Output the [x, y] coordinate of the center of the cell containing the given text.  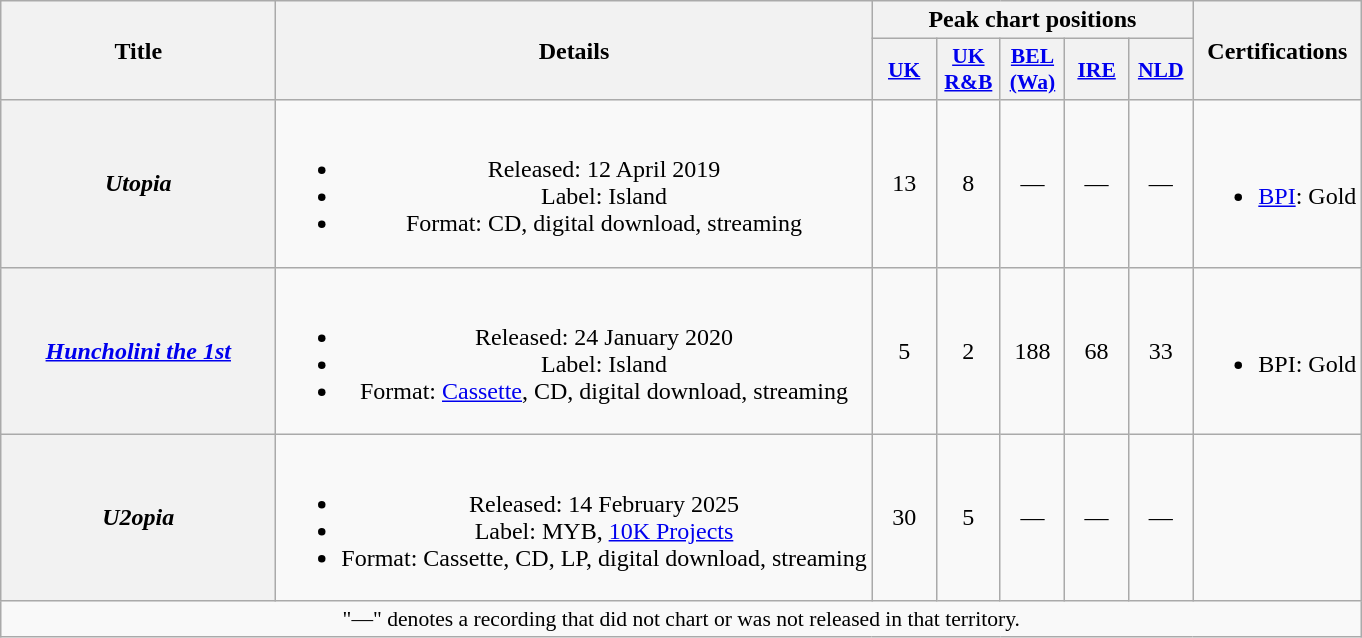
U2opia [138, 518]
8 [968, 184]
Utopia [138, 184]
NLD [1161, 70]
Released: 12 April 2019Label: IslandFormat: CD, digital download, streaming [574, 184]
BEL (Wa) [1032, 70]
UK [904, 70]
Peak chart positions [1032, 20]
13 [904, 184]
Title [138, 50]
IRE [1097, 70]
Huncholini the 1st [138, 350]
Released: 14 February 2025Label: MYB, 10K ProjectsFormat: Cassette, CD, LP, digital download, streaming [574, 518]
30 [904, 518]
188 [1032, 350]
68 [1097, 350]
Certifications [1278, 50]
"—" denotes a recording that did not chart or was not released in that territory. [682, 619]
33 [1161, 350]
Details [574, 50]
UK R&B [968, 70]
2 [968, 350]
Released: 24 January 2020Label: IslandFormat: Cassette, CD, digital download, streaming [574, 350]
